Identify which cell holds the provided text, then report its (X, Y) central coordinate. 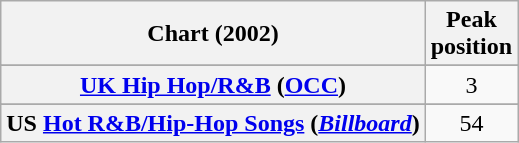
Peakposition (471, 34)
US Hot R&B/Hip-Hop Songs (Billboard) (213, 123)
UK Hip Hop/R&B (OCC) (213, 85)
3 (471, 85)
Chart (2002) (213, 34)
54 (471, 123)
